Detect which cell encompasses the target text, then output its (X, Y) center coordinate. 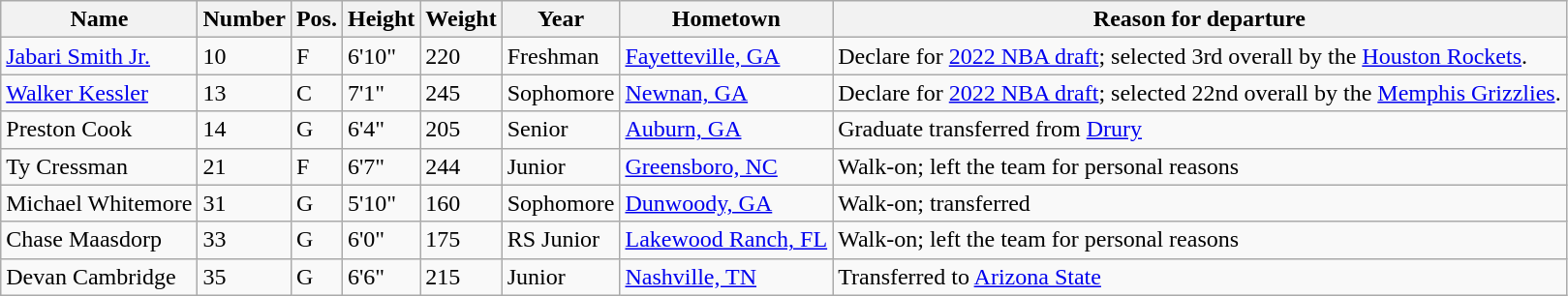
RS Junior (561, 240)
220 (461, 56)
Name (99, 19)
Declare for 2022 NBA draft; selected 3rd overall by the Houston Rockets. (1200, 56)
7'1" (381, 93)
Walker Kessler (99, 93)
Walk-on; transferred (1200, 203)
Weight (461, 19)
14 (244, 130)
6'4" (381, 130)
Hometown (726, 19)
C (316, 93)
Freshman (561, 56)
Chase Maasdorp (99, 240)
Ty Cressman (99, 166)
Michael Whitemore (99, 203)
Transferred to Arizona State (1200, 277)
6'7" (381, 166)
Newnan, GA (726, 93)
205 (461, 130)
Reason for departure (1200, 19)
Fayetteville, GA (726, 56)
Preston Cook (99, 130)
Height (381, 19)
Year (561, 19)
Auburn, GA (726, 130)
33 (244, 240)
6'0" (381, 240)
6'10" (381, 56)
Senior (561, 130)
Devan Cambridge (99, 277)
31 (244, 203)
Greensboro, NC (726, 166)
35 (244, 277)
Jabari Smith Jr. (99, 56)
215 (461, 277)
245 (461, 93)
6'6" (381, 277)
Pos. (316, 19)
13 (244, 93)
Dunwoody, GA (726, 203)
Nashville, TN (726, 277)
Declare for 2022 NBA draft; selected 22nd overall by the Memphis Grizzlies. (1200, 93)
Number (244, 19)
Graduate transferred from Drury (1200, 130)
244 (461, 166)
Lakewood Ranch, FL (726, 240)
160 (461, 203)
5'10" (381, 203)
21 (244, 166)
175 (461, 240)
10 (244, 56)
